Return [X, Y] of the center of cell containing provided text 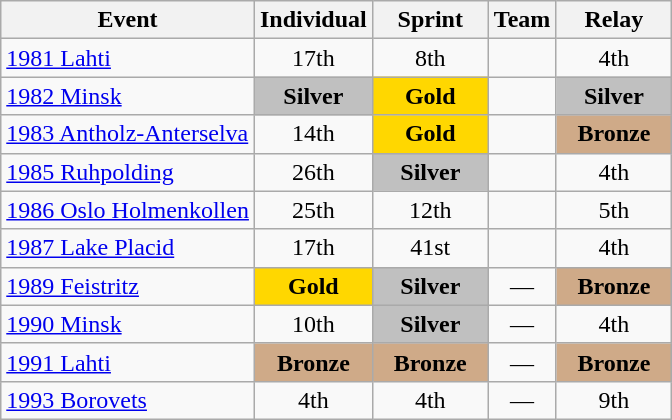
Event [128, 20]
1993 Borovets [128, 400]
12th [430, 210]
Sprint [430, 20]
Individual [313, 20]
25th [313, 210]
9th [614, 400]
8th [430, 58]
10th [313, 324]
1985 Ruhpolding [128, 172]
1991 Lahti [128, 362]
1983 Antholz-Anterselva [128, 134]
1981 Lahti [128, 58]
Relay [614, 20]
1989 Feistritz [128, 286]
1982 Minsk [128, 96]
14th [313, 134]
1990 Minsk [128, 324]
26th [313, 172]
1986 Oslo Holmenkollen [128, 210]
1987 Lake Placid [128, 248]
Team [522, 20]
5th [614, 210]
41st [430, 248]
